Pinpoint the cell where the given text exists, returning its [X, Y] midpoint coordinate. 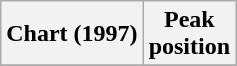
Peakposition [189, 34]
Chart (1997) [72, 34]
